Provide the (x, y) coordinate of the cell's center where the given text is located.  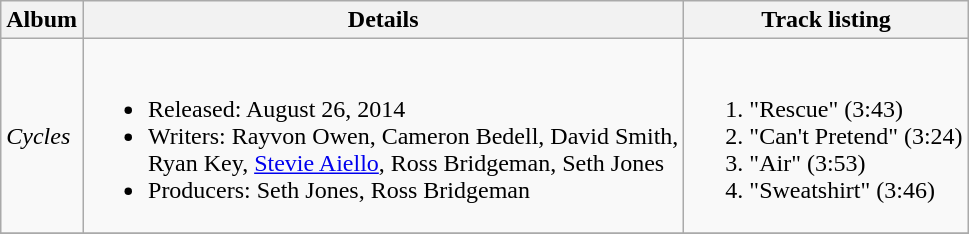
Album (42, 20)
Cycles (42, 136)
"Rescue" (3:43)"Can't Pretend" (3:24)"Air" (3:53)"Sweatshirt" (3:46) (826, 136)
Track listing (826, 20)
Details (382, 20)
